Detect which cell encompasses the target text, then output its [x, y] center coordinate. 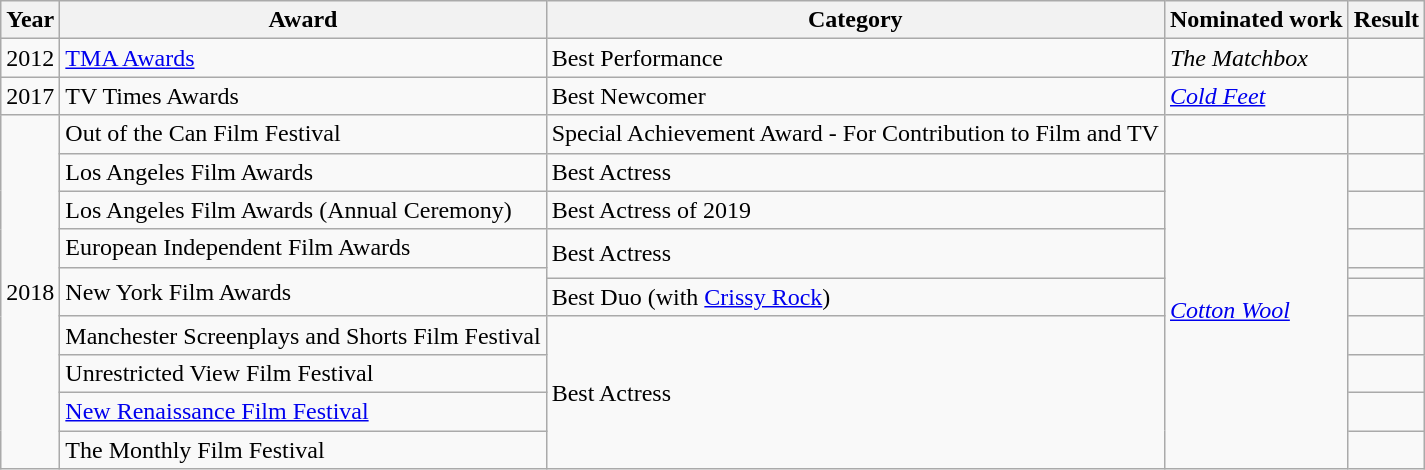
Nominated work [1256, 20]
TV Times Awards [303, 96]
2012 [30, 58]
Out of the Can Film Festival [303, 134]
Special Achievement Award - For Contribution to Film and TV [855, 134]
Los Angeles Film Awards [303, 172]
The Matchbox [1256, 58]
TMA Awards [303, 58]
2018 [30, 292]
The Monthly Film Festival [303, 449]
Best Duo (with Crissy Rock) [855, 297]
Year [30, 20]
Result [1386, 20]
2017 [30, 96]
Los Angeles Film Awards (Annual Ceremony) [303, 210]
New Renaissance Film Festival [303, 411]
Best Newcomer [855, 96]
Cotton Wool [1256, 311]
New York Film Awards [303, 292]
Cold Feet [1256, 96]
European Independent Film Awards [303, 248]
Best Performance [855, 58]
Manchester Screenplays and Shorts Film Festival [303, 335]
Unrestricted View Film Festival [303, 373]
Best Actress of 2019 [855, 210]
Category [855, 20]
Award [303, 20]
